Search for the cell housing the specified text and yield its [X, Y] center coordinate. 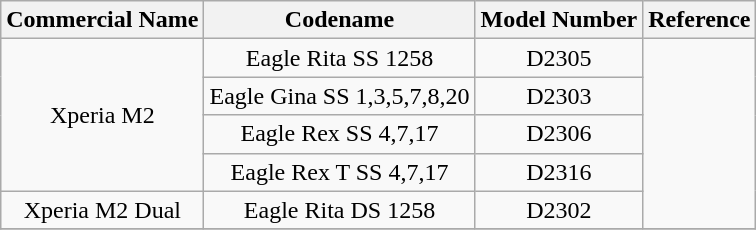
Commercial Name [102, 20]
Reference [700, 20]
Eagle Rex T SS 4,7,17 [340, 172]
Eagle Rex SS 4,7,17 [340, 134]
Eagle Rita SS 1258 [340, 58]
D2303 [559, 96]
D2302 [559, 210]
D2306 [559, 134]
Xperia M2 [102, 115]
Codename [340, 20]
D2316 [559, 172]
Model Number [559, 20]
Eagle Rita DS 1258 [340, 210]
Eagle Gina SS 1,3,5,7,8,20 [340, 96]
Xperia M2 Dual [102, 210]
D2305 [559, 58]
